Pinpoint the cell where the given text exists, returning its (X, Y) midpoint coordinate. 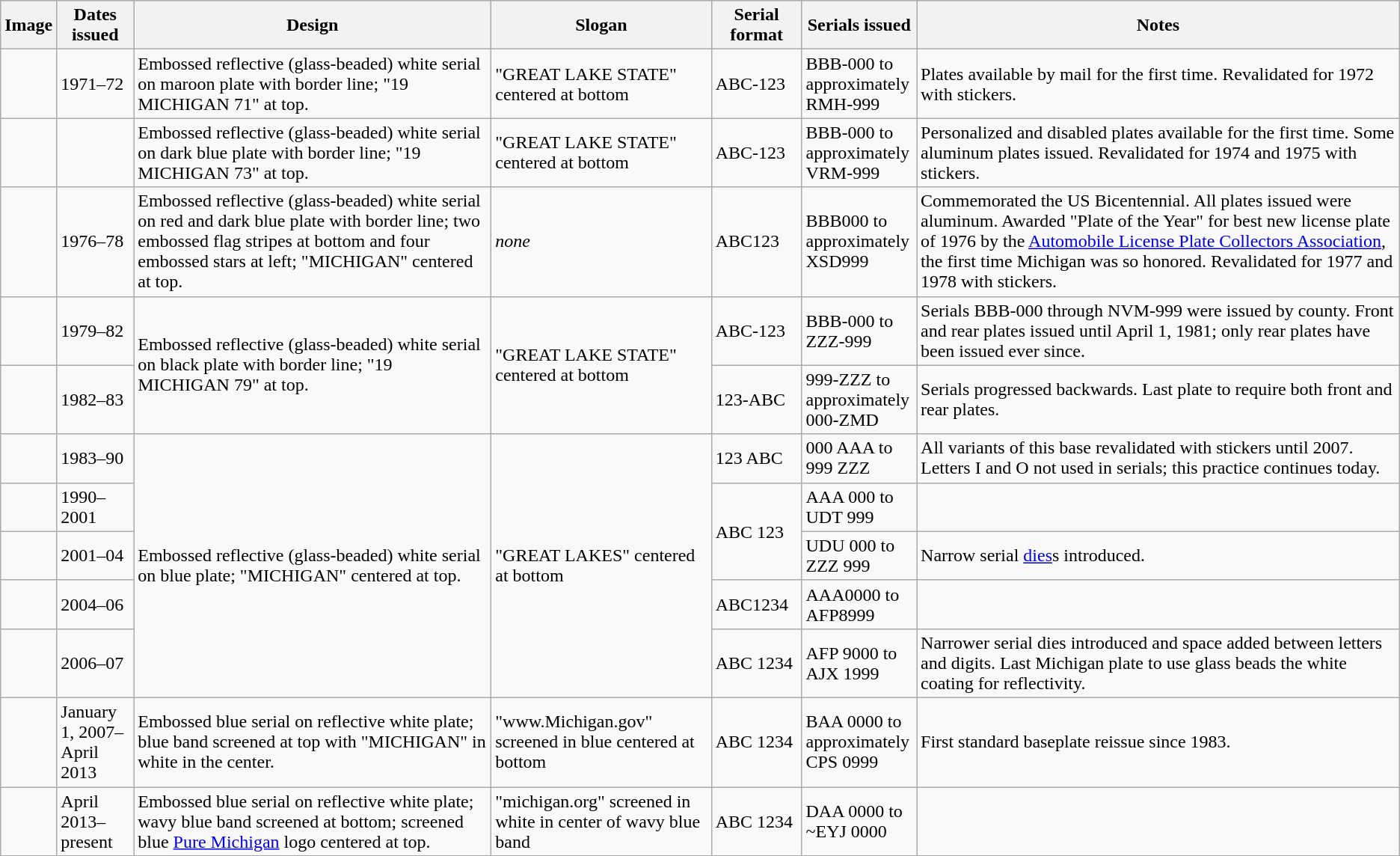
ABC 123 (757, 531)
Dates issued (96, 25)
1979–82 (96, 331)
2006–07 (96, 663)
Personalized and disabled plates available for the first time. Some aluminum plates issued. Revalidated for 1974 and 1975 with stickers. (1158, 153)
1990–2001 (96, 507)
1982–83 (96, 400)
All variants of this base revalidated with stickers until 2007. Letters I and O not used in serials; this practice continues today. (1158, 458)
Narrow serial diess introduced. (1158, 555)
none (601, 242)
Embossed blue serial on reflective white plate; wavy blue band screened at bottom; screened blue Pure Michigan logo centered at top. (313, 822)
BBB000 to approximately XSD999 (859, 242)
ABC123 (757, 242)
Embossed reflective (glass-beaded) white serial on dark blue plate with border line; "19 MICHIGAN 73" at top. (313, 153)
BBB-000 to approximately VRM-999 (859, 153)
Image (28, 25)
BBB-000 to approximately RMH-999 (859, 84)
Serials progressed backwards. Last plate to require both front and rear plates. (1158, 400)
123 ABC (757, 458)
1983–90 (96, 458)
"www.Michigan.gov" screened in blue centered at bottom (601, 742)
January 1, 2007–April2013 (96, 742)
Slogan (601, 25)
"GREAT LAKES" centered at bottom (601, 566)
123-ABC (757, 400)
1976–78 (96, 242)
2004–06 (96, 605)
000 AAA to 999 ZZZ (859, 458)
Embossed reflective (glass-beaded) white serial on blue plate; "MICHIGAN" centered at top. (313, 566)
BBB-000 to ZZZ-999 (859, 331)
1971–72 (96, 84)
BAA 0000 to approximately CPS 0999 (859, 742)
Serials issued (859, 25)
2001–04 (96, 555)
Embossed blue serial on reflective white plate; blue band screened at top with "MICHIGAN" in white in the center. (313, 742)
DAA 0000 to ~EYJ 0000 (859, 822)
UDU 000 to ZZZ 999 (859, 555)
ABC1234 (757, 605)
AAA 000 to UDT 999 (859, 507)
Embossed reflective (glass-beaded) white serial on maroon plate with border line; "19 MICHIGAN 71" at top. (313, 84)
April2013–present (96, 822)
Plates available by mail for the first time. Revalidated for 1972 with stickers. (1158, 84)
AAA0000 to AFP8999 (859, 605)
"michigan.org" screened in white in center of wavy blue band (601, 822)
Design (313, 25)
First standard baseplate reissue since 1983. (1158, 742)
Serial format (757, 25)
999-ZZZ to approximately 000-ZMD (859, 400)
Embossed reflective (glass-beaded) white serial on black plate with border line; "19 MICHIGAN 79" at top. (313, 365)
AFP 9000 to AJX 1999 (859, 663)
Notes (1158, 25)
